Find where the given text appears and provide that cell's center as (x, y) coordinate. 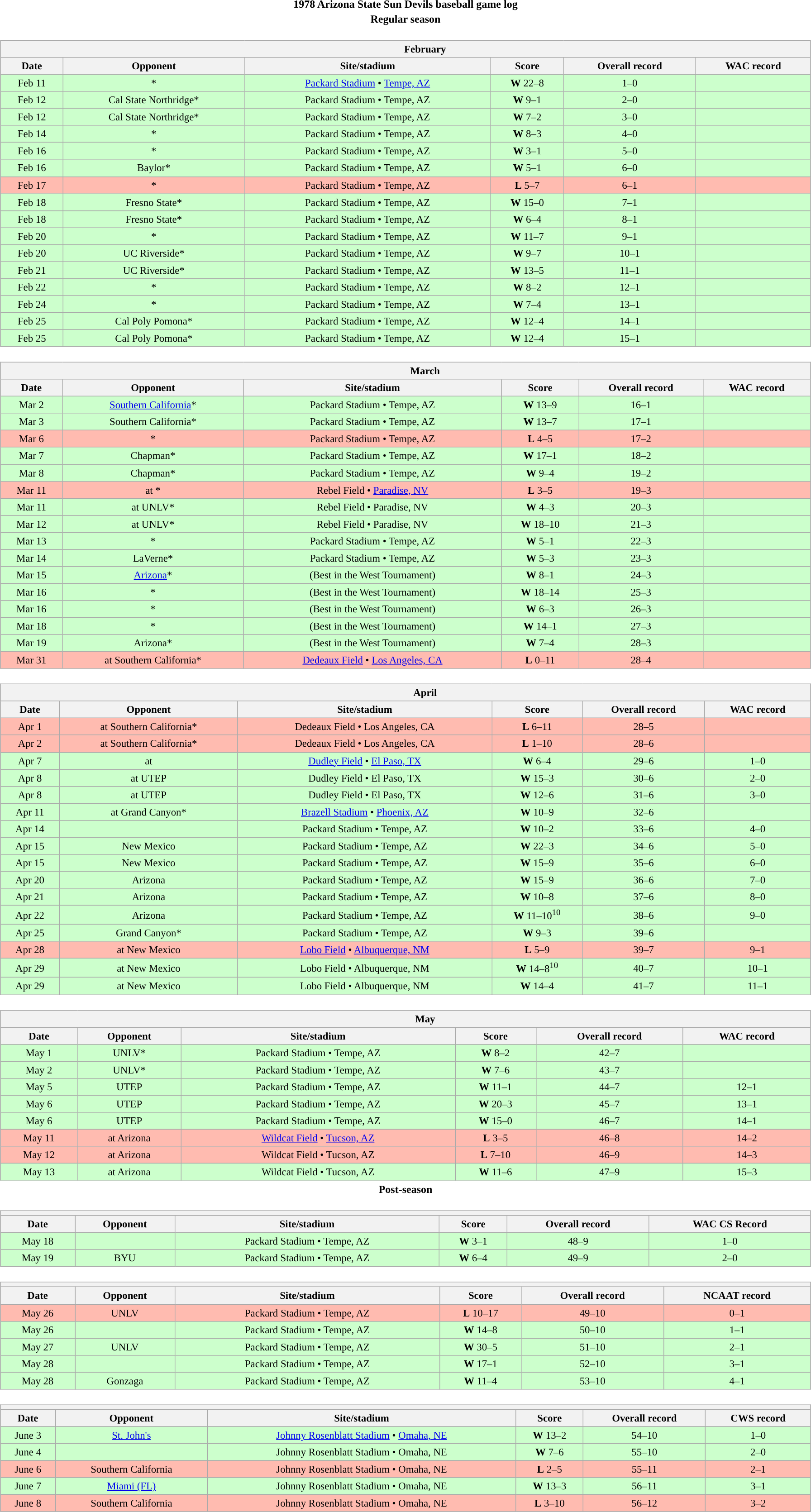
40–7 (644, 968)
W 9–3 (537, 933)
Apr 25 (30, 933)
39–7 (644, 950)
26–3 (641, 609)
20–3 (641, 507)
16–1 (641, 405)
May 27 (38, 1347)
48–9 (578, 1241)
Mar 19 (32, 643)
W 30–5 (481, 1347)
W 13–3 (549, 1486)
19–2 (641, 473)
Mar 13 (32, 541)
28–4 (641, 660)
42–7 (609, 1053)
L 2–5 (549, 1469)
W 12–6 (537, 795)
Mar 2 (32, 405)
BYU (125, 1258)
May 12 (39, 1155)
W 5–3 (540, 558)
54–10 (644, 1435)
28–5 (644, 727)
56–11 (644, 1486)
30–6 (644, 778)
51–10 (592, 1347)
35–6 (644, 863)
53–10 (592, 1381)
L 10–17 (481, 1313)
Apr 14 (30, 829)
L 5–9 (537, 950)
3–2 (758, 1503)
Mar 7 (32, 456)
May 18 (38, 1241)
W 7–2 (528, 117)
at * (153, 490)
W 22–8 (528, 83)
46–9 (609, 1155)
at (148, 761)
NCAAT record (737, 1296)
45–7 (609, 1104)
W 18–10 (540, 524)
W 13–7 (540, 422)
Apr 11 (30, 812)
21–3 (641, 524)
May 13 (39, 1172)
14–3 (747, 1155)
47–9 (609, 1172)
15–1 (630, 338)
Miami (FL) (131, 1486)
L 3–10 (549, 1503)
27–3 (641, 626)
Apr 1 (30, 727)
46–7 (609, 1121)
22–3 (641, 541)
W 6–3 (540, 609)
June 8 (28, 1503)
23–3 (641, 558)
W 10–8 (537, 897)
May 5 (39, 1087)
9–0 (758, 915)
March (405, 371)
May 1 (39, 1053)
Gonzaga (125, 1381)
28–6 (644, 744)
May 2 (39, 1070)
February (405, 49)
17–1 (641, 422)
W 9–7 (528, 253)
49–9 (578, 1258)
44–7 (609, 1087)
W 10–9 (537, 812)
17–2 (641, 439)
39–6 (644, 933)
April (405, 693)
W 14–1 (540, 626)
56–12 (644, 1503)
19–3 (641, 490)
W 10–2 (537, 829)
W 13–5 (528, 270)
Feb 17 (32, 185)
May 11 (39, 1138)
June 6 (28, 1469)
Mar 6 (32, 439)
WAC CS Record (730, 1224)
28–3 (641, 643)
W 9–1 (528, 100)
Apr 20 (30, 880)
W 18–14 (540, 592)
Mar 8 (32, 473)
46–8 (609, 1138)
Feb 14 (32, 134)
25–3 (641, 592)
36–6 (644, 880)
52–10 (592, 1364)
L 6–11 (537, 727)
May (405, 1019)
55–11 (644, 1469)
50–10 (592, 1330)
8–1 (630, 219)
W 13–2 (549, 1435)
Feb 11 (32, 83)
38–6 (644, 915)
41–7 (644, 986)
Apr 7 (30, 761)
W 22–3 (537, 846)
W 14–810 (537, 968)
W 20–3 (496, 1104)
Feb 22 (32, 287)
32–6 (644, 812)
6–1 (630, 185)
Mar 14 (32, 558)
L 1–10 (537, 744)
Mar 18 (32, 626)
14–2 (747, 1138)
49–10 (592, 1313)
24–3 (641, 575)
L 4–5 (540, 439)
CWS record (758, 1418)
Apr 28 (30, 950)
7–1 (630, 202)
4–1 (737, 1381)
Feb 24 (32, 304)
L 0–11 (540, 660)
Apr 21 (30, 897)
W 11–1 (496, 1087)
Feb 21 (32, 270)
Mar 31 (32, 660)
W 11–6 (496, 1172)
W 9–4 (540, 473)
Brazell Stadium • Phoenix, AZ (365, 812)
Mar 15 (32, 575)
18–2 (641, 456)
L 5–7 (528, 185)
0–1 (737, 1313)
LaVerne* (153, 558)
43–7 (609, 1070)
W 4–3 (540, 507)
37–6 (644, 897)
W 11–7 (528, 236)
Mar 3 (32, 422)
55–10 (644, 1452)
June 4 (28, 1452)
W 13–9 (540, 405)
L 7–10 (496, 1155)
June 3 (28, 1435)
Baylor* (154, 168)
Grand Canyon* (148, 933)
15–3 (747, 1172)
Apr 2 (30, 744)
34–6 (644, 846)
W 8–3 (528, 134)
June 7 (28, 1486)
Apr 22 (30, 915)
W 11–4 (481, 1381)
W 14–4 (537, 986)
7–0 (758, 880)
W 14–8 (481, 1330)
Mar 12 (32, 524)
31–6 (644, 795)
W 8–1 (540, 575)
1–1 (737, 1330)
at Grand Canyon* (148, 812)
33–6 (644, 829)
29–6 (644, 761)
St. John's (131, 1435)
8–0 (758, 897)
May 19 (38, 1258)
W 11–1010 (537, 915)
W 15–3 (537, 778)
